Capture the cell that displays the provided text and extract its [x, y] central coordinate. 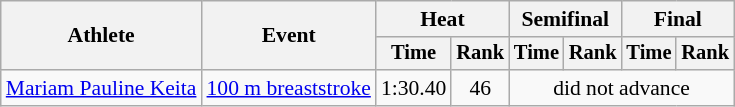
Event [288, 36]
100 m breaststroke [288, 88]
Mariam Pauline Keita [102, 88]
1:30.40 [414, 88]
Heat [442, 19]
46 [480, 88]
Athlete [102, 36]
did not advance [622, 88]
Semifinal [565, 19]
Final [677, 19]
